Capture the cell that displays the provided text and extract its (x, y) central coordinate. 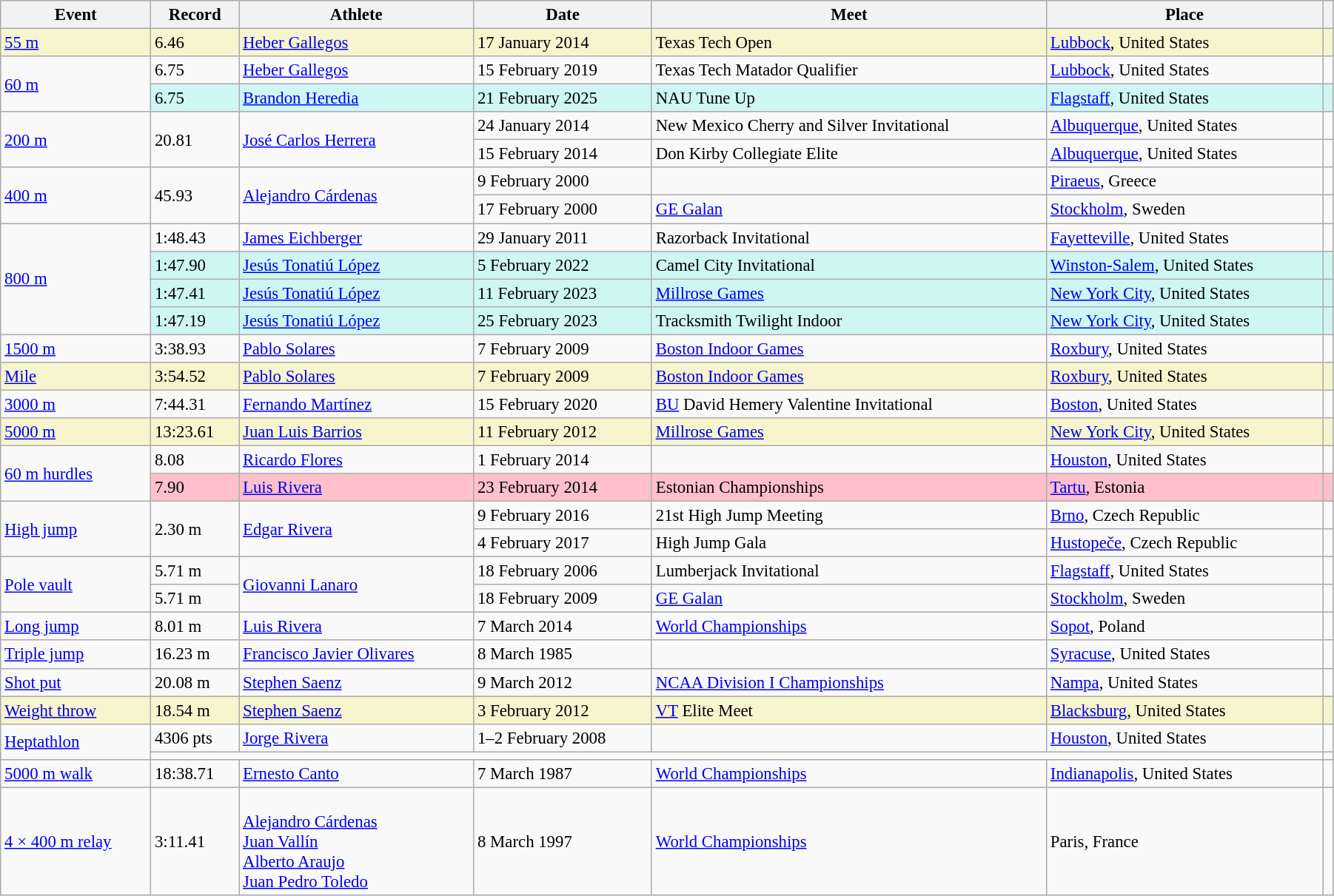
Event (76, 15)
25 February 2023 (563, 320)
Edgar Rivera (357, 530)
3000 m (76, 404)
15 February 2020 (563, 404)
Place (1184, 15)
21 February 2025 (563, 98)
7:44.31 (195, 404)
Nampa, United States (1184, 682)
23 February 2014 (563, 488)
5000 m (76, 432)
Alejandro CárdenasJuan VallínAlberto AraujoJuan Pedro Toledo (357, 841)
Meet (848, 15)
20.81 (195, 139)
Estonian Championships (848, 488)
18 February 2009 (563, 599)
Athlete (357, 15)
Pole vault (76, 585)
High Jump Gala (848, 543)
Winston-Salem, United States (1184, 265)
9 March 2012 (563, 682)
Piraeus, Greece (1184, 181)
4 × 400 m relay (76, 841)
Razorback Invitational (848, 238)
3:11.41 (195, 841)
1 February 2014 (563, 459)
Juan Luis Barrios (357, 432)
7 March 1987 (563, 774)
400 m (76, 195)
8 March 1997 (563, 841)
Boston, United States (1184, 404)
High jump (76, 530)
Don Kirby Collegiate Elite (848, 154)
BU David Hemery Valentine Invitational (848, 404)
Ernesto Canto (357, 774)
3:38.93 (195, 348)
6.46 (195, 43)
4 February 2017 (563, 543)
Triple jump (76, 655)
17 February 2000 (563, 209)
1:47.41 (195, 293)
200 m (76, 139)
Giovanni Lanaro (357, 585)
Record (195, 15)
24 January 2014 (563, 126)
NCAA Division I Championships (848, 682)
Blacksburg, United States (1184, 710)
Brandon Heredia (357, 98)
18:38.71 (195, 774)
55 m (76, 43)
Camel City Invitational (848, 265)
Fernando Martínez (357, 404)
Jorge Rivera (357, 738)
Alejandro Cárdenas (357, 195)
Brno, Czech Republic (1184, 516)
José Carlos Herrera (357, 139)
Ricardo Flores (357, 459)
18 February 2006 (563, 571)
Syracuse, United States (1184, 655)
Long jump (76, 627)
45.93 (195, 195)
13:23.61 (195, 432)
15 February 2014 (563, 154)
James Eichberger (357, 238)
1:48.43 (195, 238)
800 m (76, 279)
20.08 m (195, 682)
Tartu, Estonia (1184, 488)
5000 m walk (76, 774)
Heptathlon (76, 741)
Texas Tech Open (848, 43)
New Mexico Cherry and Silver Invitational (848, 126)
VT Elite Meet (848, 710)
1500 m (76, 348)
3 February 2012 (563, 710)
Sopot, Poland (1184, 627)
15 February 2019 (563, 70)
8.01 m (195, 627)
29 January 2011 (563, 238)
Indianapolis, United States (1184, 774)
1–2 February 2008 (563, 738)
7 March 2014 (563, 627)
18.54 m (195, 710)
Tracksmith Twilight Indoor (848, 320)
11 February 2012 (563, 432)
60 m (76, 84)
17 January 2014 (563, 43)
1:47.90 (195, 265)
60 m hurdles (76, 474)
Paris, France (1184, 841)
NAU Tune Up (848, 98)
1:47.19 (195, 320)
Weight throw (76, 710)
7.90 (195, 488)
Texas Tech Matador Qualifier (848, 70)
11 February 2023 (563, 293)
8 March 1985 (563, 655)
Mile (76, 377)
Date (563, 15)
9 February 2016 (563, 516)
2.30 m (195, 530)
3:54.52 (195, 377)
Francisco Javier Olivares (357, 655)
5 February 2022 (563, 265)
Shot put (76, 682)
Lumberjack Invitational (848, 571)
21st High Jump Meeting (848, 516)
Fayetteville, United States (1184, 238)
16.23 m (195, 655)
4306 pts (195, 738)
9 February 2000 (563, 181)
Hustopeče, Czech Republic (1184, 543)
8.08 (195, 459)
